Locate the cell with the specified text and output its [X, Y] center coordinate. 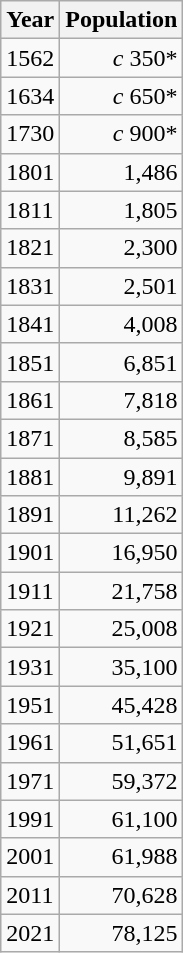
1861 [30, 400]
59,372 [122, 781]
1891 [30, 515]
8,585 [122, 438]
1991 [30, 819]
25,008 [122, 629]
1,805 [122, 210]
1634 [30, 96]
1901 [30, 553]
2011 [30, 895]
1841 [30, 324]
7,818 [122, 400]
45,428 [122, 705]
2,501 [122, 286]
Year [30, 20]
c 350* [122, 58]
1,486 [122, 172]
1801 [30, 172]
1851 [30, 362]
c 900* [122, 134]
c 650* [122, 96]
16,950 [122, 553]
35,100 [122, 667]
1730 [30, 134]
61,100 [122, 819]
2,300 [122, 248]
1821 [30, 248]
9,891 [122, 477]
78,125 [122, 933]
2001 [30, 857]
51,651 [122, 743]
1971 [30, 781]
61,988 [122, 857]
1961 [30, 743]
1881 [30, 477]
1931 [30, 667]
1911 [30, 591]
Population [122, 20]
2021 [30, 933]
4,008 [122, 324]
21,758 [122, 591]
1921 [30, 629]
1831 [30, 286]
1871 [30, 438]
11,262 [122, 515]
1811 [30, 210]
1951 [30, 705]
1562 [30, 58]
70,628 [122, 895]
6,851 [122, 362]
